Search for the cell housing the specified text and yield its (X, Y) center coordinate. 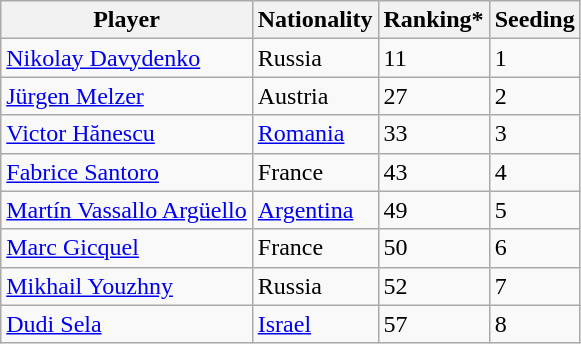
3 (534, 134)
Nikolay Davydenko (127, 58)
57 (434, 324)
49 (434, 210)
Player (127, 20)
43 (434, 172)
Dudi Sela (127, 324)
33 (434, 134)
Marc Gicquel (127, 248)
Mikhail Youzhny (127, 286)
Victor Hănescu (127, 134)
6 (534, 248)
50 (434, 248)
Israel (315, 324)
27 (434, 96)
52 (434, 286)
Romania (315, 134)
1 (534, 58)
Austria (315, 96)
7 (534, 286)
Nationality (315, 20)
Argentina (315, 210)
8 (534, 324)
Fabrice Santoro (127, 172)
Martín Vassallo Argüello (127, 210)
4 (534, 172)
Ranking* (434, 20)
2 (534, 96)
5 (534, 210)
Jürgen Melzer (127, 96)
Seeding (534, 20)
11 (434, 58)
